Pinpoint the cell where the given text exists, returning its [X, Y] midpoint coordinate. 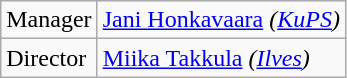
Miika Takkula (Ilves) [221, 58]
Jani Honkavaara (KuPS) [221, 20]
Director [49, 58]
Manager [49, 20]
